Output the (x, y) coordinate of the center of the cell containing the given text.  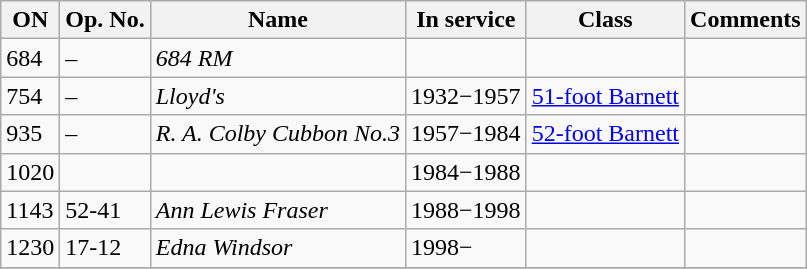
754 (30, 96)
Comments (746, 20)
Edna Windsor (278, 248)
1988−1998 (466, 210)
684 (30, 58)
935 (30, 134)
Ann Lewis Fraser (278, 210)
In service (466, 20)
684 RM (278, 58)
17-12 (105, 248)
Lloyd's (278, 96)
51-foot Barnett (605, 96)
1998− (466, 248)
52-foot Barnett (605, 134)
1230 (30, 248)
ON (30, 20)
1957−1984 (466, 134)
1143 (30, 210)
Op. No. (105, 20)
1932−1957 (466, 96)
Name (278, 20)
52-41 (105, 210)
Class (605, 20)
R. A. Colby Cubbon No.3 (278, 134)
1020 (30, 172)
1984−1988 (466, 172)
